Capture the cell that displays the provided text and extract its [x, y] central coordinate. 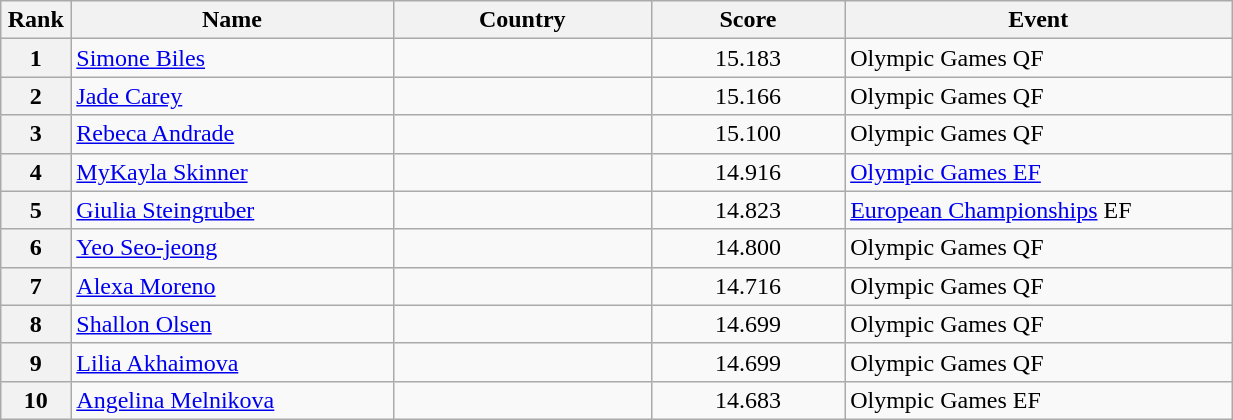
Shallon Olsen [232, 324]
Giulia Steingruber [232, 210]
15.183 [748, 58]
Yeo Seo-jeong [232, 248]
Event [1038, 20]
8 [36, 324]
6 [36, 248]
14.716 [748, 286]
Angelina Melnikova [232, 400]
MyKayla Skinner [232, 172]
10 [36, 400]
European Championships EF [1038, 210]
4 [36, 172]
Country [522, 20]
14.683 [748, 400]
14.800 [748, 248]
14.916 [748, 172]
1 [36, 58]
Name [232, 20]
15.100 [748, 134]
3 [36, 134]
Simone Biles [232, 58]
5 [36, 210]
15.166 [748, 96]
9 [36, 362]
Alexa Moreno [232, 286]
Score [748, 20]
2 [36, 96]
Jade Carey [232, 96]
Rebeca Andrade [232, 134]
Rank [36, 20]
14.823 [748, 210]
Lilia Akhaimova [232, 362]
7 [36, 286]
